Determine the [X, Y] coordinate at the center of the cell enclosing the given text.  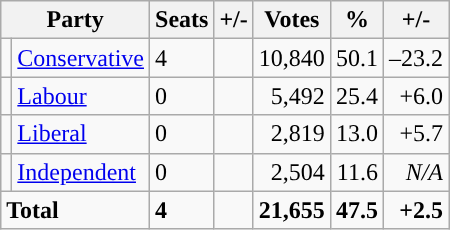
Labour [81, 96]
13.0 [356, 134]
+6.0 [416, 96]
Votes [292, 20]
25.4 [356, 96]
% [356, 20]
Independent [81, 172]
2,819 [292, 134]
50.1 [356, 58]
+5.7 [416, 134]
11.6 [356, 172]
10,840 [292, 58]
Seats [182, 20]
–23.2 [416, 58]
2,504 [292, 172]
Total [76, 210]
47.5 [356, 210]
+2.5 [416, 210]
21,655 [292, 210]
5,492 [292, 96]
Party [76, 20]
N/A [416, 172]
Conservative [81, 58]
Liberal [81, 134]
